Identify which cell holds the provided text, then report its (x, y) central coordinate. 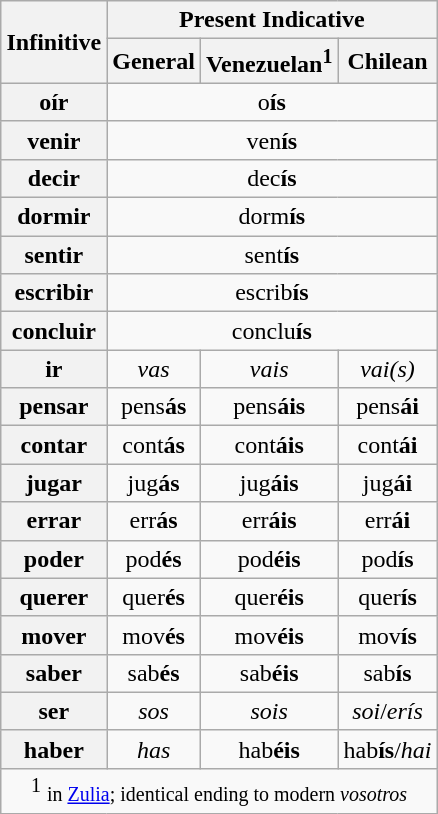
oír (54, 102)
errás (154, 521)
pensáis (269, 407)
concluís (272, 331)
errái (388, 521)
sos (154, 711)
querís (388, 597)
venir (54, 140)
contar (54, 445)
has (154, 749)
Present Indicative (272, 20)
venís (272, 140)
podéis (269, 559)
haber (54, 749)
saber (54, 673)
pensái (388, 407)
querer (54, 597)
decir (54, 178)
podís (388, 559)
sabés (154, 673)
movéis (269, 635)
contái (388, 445)
mover (54, 635)
jugás (154, 483)
jugar (54, 483)
sabís (388, 673)
pensás (154, 407)
queréis (269, 597)
movés (154, 635)
podés (154, 559)
pensar (54, 407)
querés (154, 597)
habéis (269, 749)
oís (272, 102)
Chilean (388, 62)
decís (272, 178)
Venezuelan1 (269, 62)
habís/hai (388, 749)
sois (269, 711)
sentís (272, 255)
Infinitive (54, 42)
movís (388, 635)
dormís (272, 217)
sentir (54, 255)
ser (54, 711)
errar (54, 521)
vais (269, 369)
jugáis (269, 483)
contáis (269, 445)
soi/erís (388, 711)
ir (54, 369)
poder (54, 559)
vas (154, 369)
General (154, 62)
1 in Zulia; identical ending to modern vosotros (219, 790)
escribir (54, 293)
contás (154, 445)
escribís (272, 293)
dormir (54, 217)
concluir (54, 331)
sabéis (269, 673)
vai(s) (388, 369)
erráis (269, 521)
jugái (388, 483)
